Provide the (x, y) coordinate of the cell's center where the given text is located.  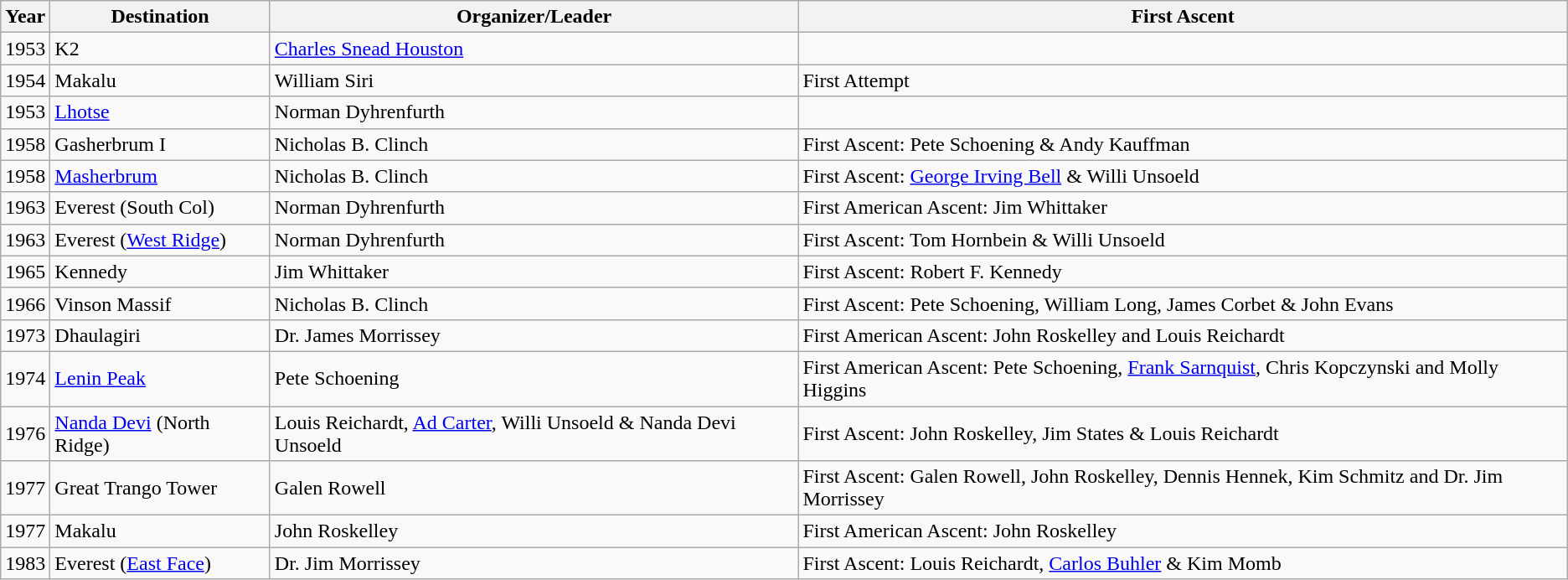
Lhotse (160, 112)
Lenin Peak (160, 379)
First American Ascent: John Roskelley (1183, 531)
Year (25, 17)
First Ascent: Louis Reichardt, Carlos Buhler & Kim Momb (1183, 563)
Vinson Massif (160, 303)
Galen Rowell (534, 488)
Great Trango Tower (160, 488)
First Ascent: Robert F. Kennedy (1183, 272)
1973 (25, 335)
Charles Snead Houston (534, 49)
Kennedy (160, 272)
K2 (160, 49)
First Ascent: Pete Schoening, William Long, James Corbet & John Evans (1183, 303)
First Ascent: Pete Schoening & Andy Kauffman (1183, 144)
First American Ascent: Jim Whittaker (1183, 208)
Nanda Devi (North Ridge) (160, 432)
Everest (West Ridge) (160, 240)
First Ascent (1183, 17)
Gasherbrum I (160, 144)
Louis Reichardt, Ad Carter, Willi Unsoeld & Nanda Devi Unsoeld (534, 432)
1974 (25, 379)
Dhaulagiri (160, 335)
Everest (East Face) (160, 563)
Everest (South Col) (160, 208)
First Ascent: Galen Rowell, John Roskelley, Dennis Hennek, Kim Schmitz and Dr. Jim Morrissey (1183, 488)
1965 (25, 272)
William Siri (534, 80)
Dr. James Morrissey (534, 335)
First Attempt (1183, 80)
First Ascent: George Irving Bell & Willi Unsoeld (1183, 176)
Jim Whittaker (534, 272)
First Ascent: John Roskelley, Jim States & Louis Reichardt (1183, 432)
Pete Schoening (534, 379)
First Ascent: Tom Hornbein & Willi Unsoeld (1183, 240)
Destination (160, 17)
Dr. Jim Morrissey (534, 563)
1983 (25, 563)
First American Ascent: John Roskelley and Louis Reichardt (1183, 335)
Organizer/Leader (534, 17)
John Roskelley (534, 531)
First American Ascent: Pete Schoening, Frank Sarnquist, Chris Kopczynski and Molly Higgins (1183, 379)
1954 (25, 80)
1966 (25, 303)
1976 (25, 432)
Masherbrum (160, 176)
